Find where the given text appears and provide that cell's center as [X, Y] coordinate. 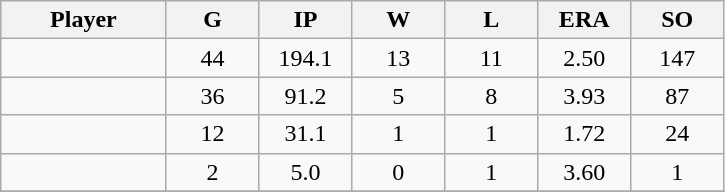
2.50 [584, 58]
11 [492, 58]
IP [306, 20]
36 [212, 96]
1.72 [584, 134]
24 [678, 134]
5.0 [306, 172]
194.1 [306, 58]
87 [678, 96]
13 [398, 58]
12 [212, 134]
0 [398, 172]
44 [212, 58]
3.93 [584, 96]
ERA [584, 20]
L [492, 20]
3.60 [584, 172]
8 [492, 96]
W [398, 20]
G [212, 20]
91.2 [306, 96]
5 [398, 96]
SO [678, 20]
2 [212, 172]
147 [678, 58]
Player [84, 20]
31.1 [306, 134]
